Extract the (X, Y) coordinate from the center of the cell holding the provided text.  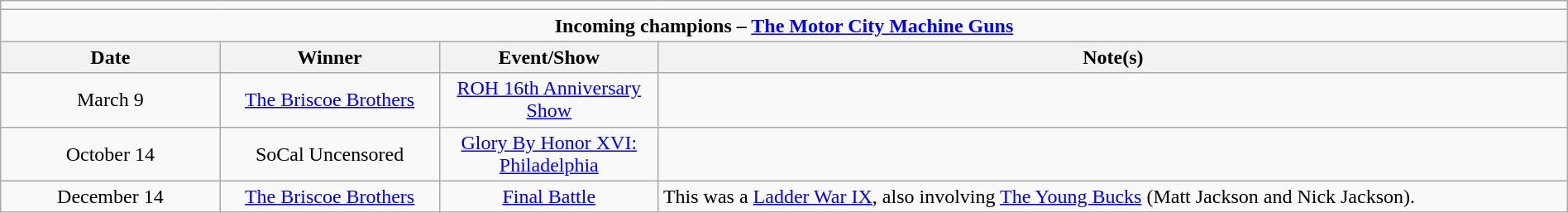
Note(s) (1113, 57)
Glory By Honor XVI: Philadelphia (549, 154)
March 9 (111, 99)
Event/Show (549, 57)
Incoming champions – The Motor City Machine Guns (784, 26)
December 14 (111, 196)
ROH 16th Anniversary Show (549, 99)
This was a Ladder War IX, also involving The Young Bucks (Matt Jackson and Nick Jackson). (1113, 196)
Winner (329, 57)
SoCal Uncensored (329, 154)
Date (111, 57)
Final Battle (549, 196)
October 14 (111, 154)
